For the text-containing cell, return its midpoint in (x, y) coordinate format. 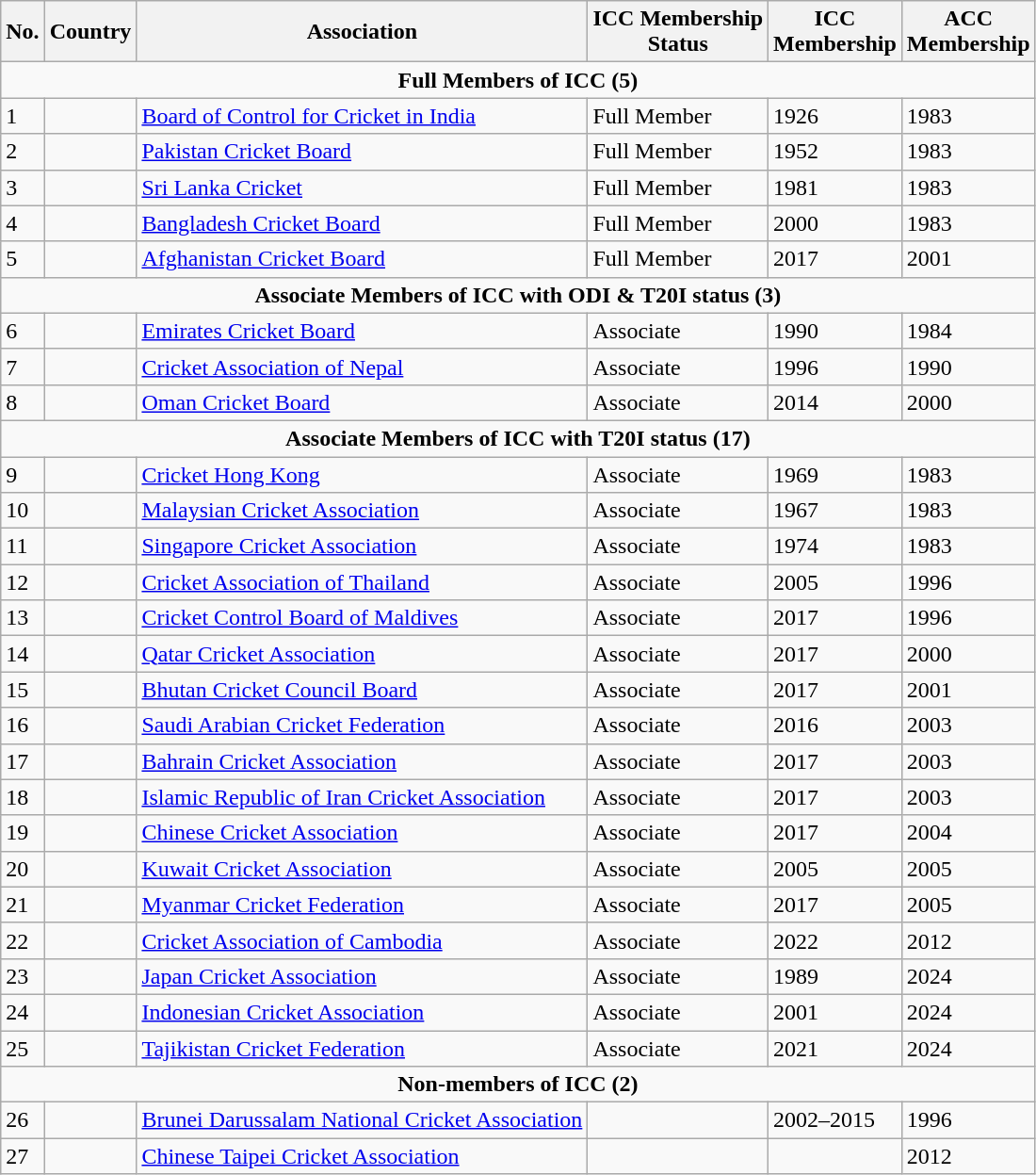
23 (23, 976)
2016 (835, 726)
9 (23, 474)
24 (23, 1012)
10 (23, 511)
Association (362, 32)
Cricket Hong Kong (362, 474)
Indonesian Cricket Association (362, 1012)
1952 (835, 152)
20 (23, 869)
Associate Members of ICC with T20I status (17) (518, 438)
Japan Cricket Association (362, 976)
13 (23, 618)
Brunei Darussalam National Cricket Association (362, 1120)
Bahrain Cricket Association (362, 761)
Malaysian Cricket Association (362, 511)
Saudi Arabian Cricket Federation (362, 726)
1926 (835, 116)
2002–2015 (835, 1120)
16 (23, 726)
2 (23, 152)
Afghanistan Cricket Board (362, 259)
Oman Cricket Board (362, 402)
5 (23, 259)
1967 (835, 511)
17 (23, 761)
Bangladesh Cricket Board (362, 223)
Country (90, 32)
Non-members of ICC (2) (518, 1085)
21 (23, 905)
1974 (835, 547)
11 (23, 547)
1989 (835, 976)
22 (23, 940)
14 (23, 654)
Associate Members of ICC with ODI & T20I status (3) (518, 295)
ICCMembership (835, 32)
1969 (835, 474)
Kuwait Cricket Association (362, 869)
Tajikistan Cricket Federation (362, 1049)
3 (23, 188)
25 (23, 1049)
Sri Lanka Cricket (362, 188)
1981 (835, 188)
19 (23, 833)
ACCMembership (968, 32)
Pakistan Cricket Board (362, 152)
Bhutan Cricket Council Board (362, 690)
Cricket Association of Nepal (362, 367)
18 (23, 797)
1 (23, 116)
Myanmar Cricket Federation (362, 905)
Islamic Republic of Iran Cricket Association (362, 797)
Board of Control for Cricket in India (362, 116)
26 (23, 1120)
Full Members of ICC (5) (518, 80)
15 (23, 690)
Cricket Control Board of Maldives (362, 618)
1984 (968, 331)
Chinese Cricket Association (362, 833)
No. (23, 32)
Singapore Cricket Association (362, 547)
Chinese Taipei Cricket Association (362, 1156)
7 (23, 367)
Cricket Association of Cambodia (362, 940)
2004 (968, 833)
4 (23, 223)
Emirates Cricket Board (362, 331)
6 (23, 331)
27 (23, 1156)
2021 (835, 1049)
8 (23, 402)
12 (23, 582)
Qatar Cricket Association (362, 654)
2014 (835, 402)
2022 (835, 940)
ICC MembershipStatus (678, 32)
Cricket Association of Thailand (362, 582)
